Return the [x, y] coordinate for the center point of the cell that contains the specified text.  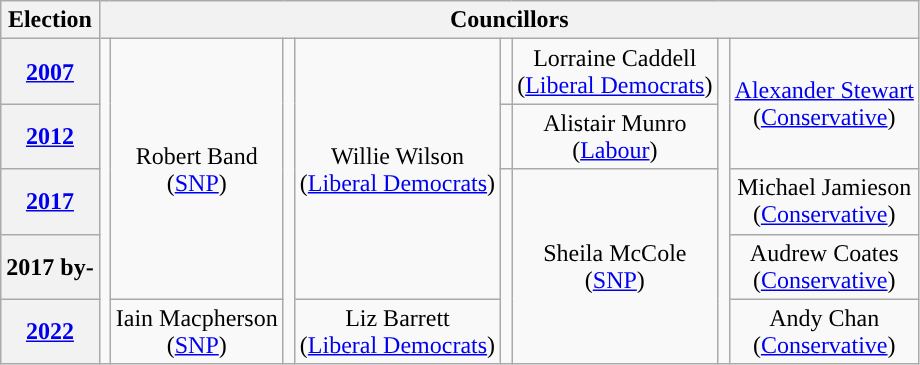
Willie Wilson(Liberal Democrats) [397, 169]
Michael Jamieson(Conservative) [824, 202]
Lorraine Caddell(Liberal Democrats) [615, 72]
Alistair Munro(Labour) [615, 136]
Alexander Stewart(Conservative) [824, 104]
2022 [50, 332]
Sheila McCole(SNP) [615, 266]
2007 [50, 72]
2012 [50, 136]
Councillors [509, 20]
Andy Chan(Conservative) [824, 332]
Election [50, 20]
Iain Macpherson(SNP) [196, 332]
Liz Barrett(Liberal Democrats) [397, 332]
Robert Band(SNP) [196, 169]
Audrew Coates(Conservative) [824, 266]
2017 by- [50, 266]
2017 [50, 202]
